Identify which cell holds the provided text, then report its (X, Y) central coordinate. 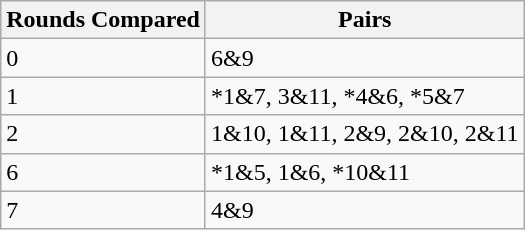
6&9 (364, 58)
6 (104, 172)
Rounds Compared (104, 20)
7 (104, 210)
2 (104, 134)
4&9 (364, 210)
Pairs (364, 20)
1&10, 1&11, 2&9, 2&10, 2&11 (364, 134)
*1&7, 3&11, *4&6, *5&7 (364, 96)
1 (104, 96)
0 (104, 58)
*1&5, 1&6, *10&11 (364, 172)
